Detect which cell encompasses the target text, then output its [x, y] center coordinate. 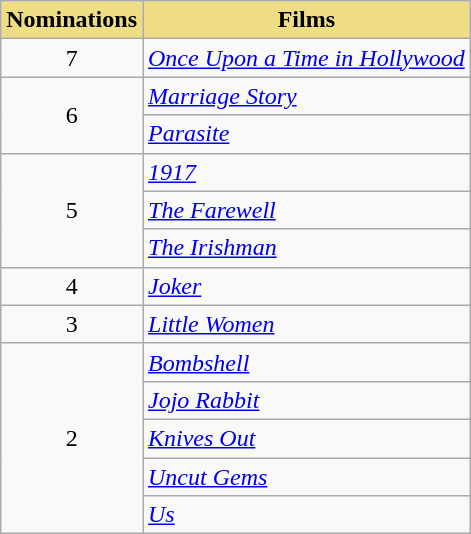
Joker [306, 286]
Uncut Gems [306, 477]
Us [306, 515]
5 [72, 210]
Jojo Rabbit [306, 400]
Parasite [306, 134]
Once Upon a Time in Hollywood [306, 58]
3 [72, 324]
Bombshell [306, 362]
Marriage Story [306, 96]
Little Women [306, 324]
Films [306, 20]
6 [72, 115]
2 [72, 438]
Knives Out [306, 438]
The Farewell [306, 210]
4 [72, 286]
Nominations [72, 20]
7 [72, 58]
The Irishman [306, 248]
1917 [306, 172]
